Locate the cell with the specified text and output its (x, y) center coordinate. 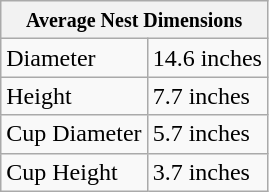
Cup Diameter (74, 134)
3.7 inches (207, 172)
Diameter (74, 58)
Height (74, 96)
Average Nest Dimensions (134, 20)
14.6 inches (207, 58)
7.7 inches (207, 96)
Cup Height (74, 172)
5.7 inches (207, 134)
